Determine the [X, Y] coordinate at the center of the cell enclosing the given text.  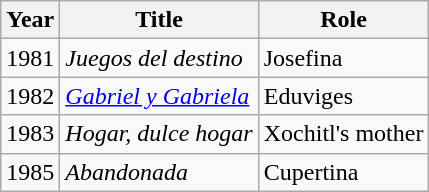
Role [344, 20]
1981 [30, 58]
Abandonada [159, 172]
Cupertina [344, 172]
Juegos del destino [159, 58]
Title [159, 20]
Year [30, 20]
Eduviges [344, 96]
1985 [30, 172]
Gabriel y Gabriela [159, 96]
Hogar, dulce hogar [159, 134]
1982 [30, 96]
Josefina [344, 58]
1983 [30, 134]
Xochitl's mother [344, 134]
